Pinpoint the cell where the given text exists, returning its [x, y] midpoint coordinate. 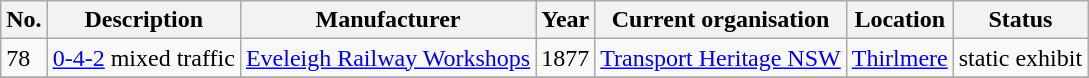
0-4-2 mixed traffic [144, 58]
Manufacturer [388, 20]
Status [1020, 20]
No. [24, 20]
78 [24, 58]
static exhibit [1020, 58]
Current organisation [720, 20]
Transport Heritage NSW [720, 58]
Eveleigh Railway Workshops [388, 58]
Location [900, 20]
Description [144, 20]
Year [566, 20]
Thirlmere [900, 58]
1877 [566, 58]
